Identify which cell holds the provided text, then report its [X, Y] central coordinate. 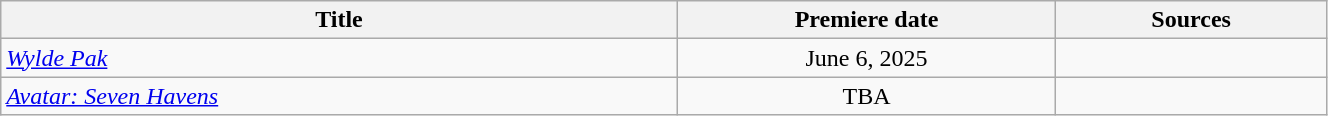
June 6, 2025 [866, 58]
Avatar: Seven Havens [339, 96]
TBA [866, 96]
Sources [1192, 20]
Title [339, 20]
Premiere date [866, 20]
Wylde Pak [339, 58]
